Scan for the cell matching the given text and deliver its [X, Y] coordinate at center. 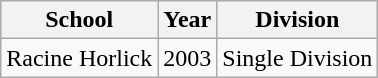
Year [188, 20]
2003 [188, 58]
Racine Horlick [80, 58]
School [80, 20]
Division [298, 20]
Single Division [298, 58]
